Extract the (X, Y) coordinate from the center of the cell holding the provided text.  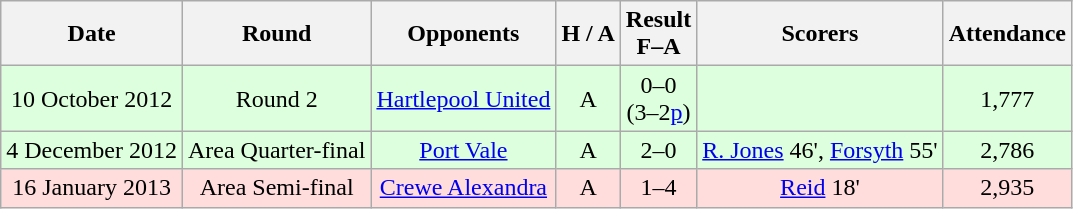
10 October 2012 (92, 98)
Attendance (1007, 34)
16 January 2013 (92, 188)
H / A (588, 34)
R. Jones 46', Forsyth 55' (820, 150)
1,777 (1007, 98)
2,935 (1007, 188)
1–4 (658, 188)
Port Vale (464, 150)
Hartlepool United (464, 98)
Date (92, 34)
Area Semi-final (276, 188)
ResultF–A (658, 34)
Round (276, 34)
4 December 2012 (92, 150)
Opponents (464, 34)
Reid 18' (820, 188)
Area Quarter-final (276, 150)
Scorers (820, 34)
0–0(3–2p) (658, 98)
Crewe Alexandra (464, 188)
Round 2 (276, 98)
2,786 (1007, 150)
2–0 (658, 150)
